Return (x, y) of the center of cell containing provided text 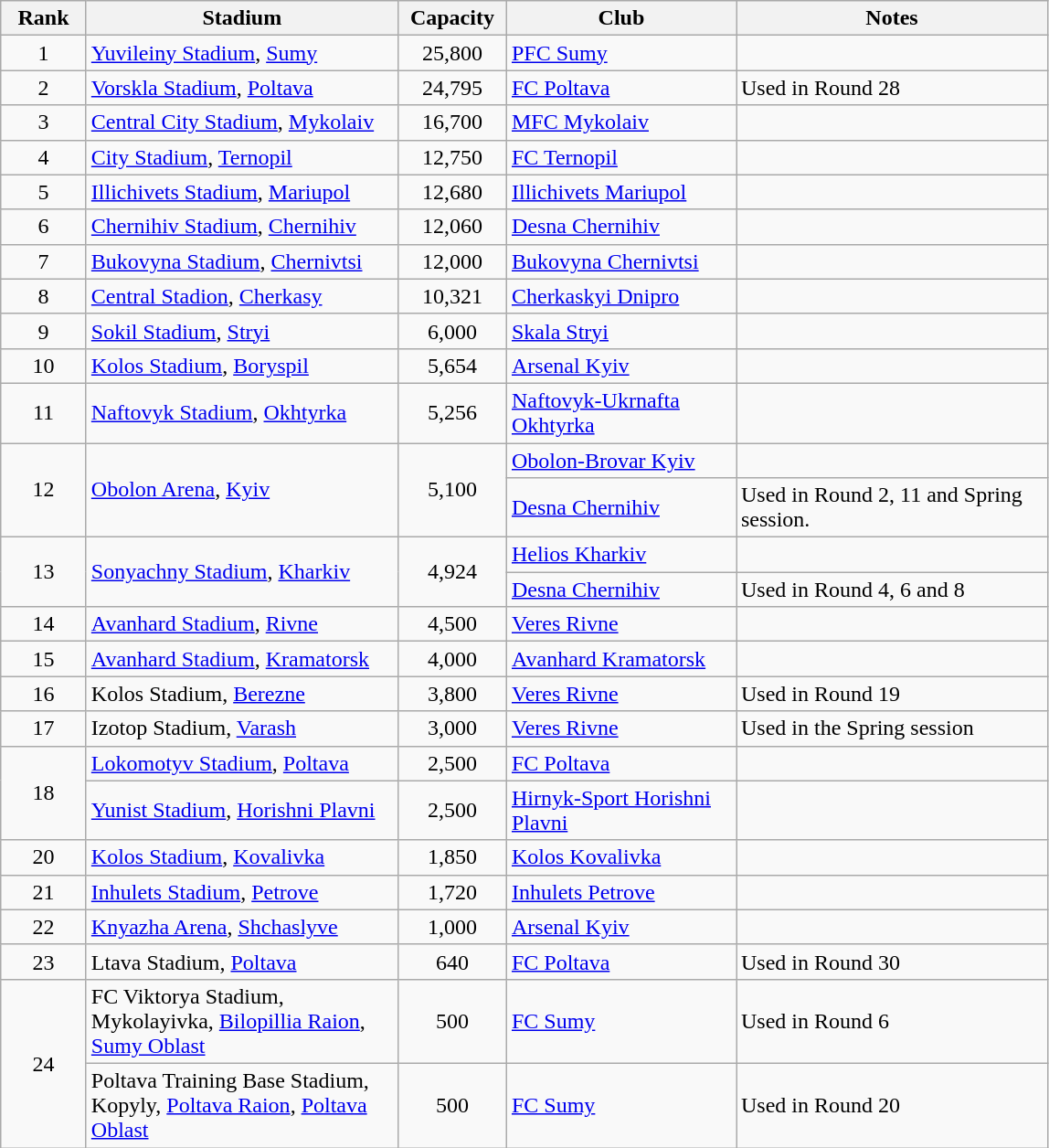
4,924 (451, 572)
12 (44, 490)
City Stadium, Ternopil (241, 157)
Obolon Arena, Kyiv (241, 490)
15 (44, 659)
Sonyachny Stadium, Kharkiv (241, 572)
FC Ternopil (621, 157)
16,700 (451, 122)
Izotop Stadium, Varash (241, 728)
Capacity (451, 18)
4,500 (451, 624)
Kolos Stadium, Berezne (241, 694)
1,720 (451, 892)
Cherkaskyi Dnipro (621, 296)
4 (44, 157)
5 (44, 192)
Inhulets Petrove (621, 892)
22 (44, 927)
Kolos Kovalivka (621, 857)
6 (44, 227)
11 (44, 413)
Used in Round 6 (892, 1021)
Used in Round 19 (892, 694)
Knyazha Arena, Shchaslyve (241, 927)
Avanhard Stadium, Rivne (241, 624)
8 (44, 296)
23 (44, 962)
Avanhard Stadium, Kramatorsk (241, 659)
Obolon-Brovar Kyiv (621, 460)
Yuvileiny Stadium, Sumy (241, 53)
Central Stadion, Cherkasy (241, 296)
24,795 (451, 88)
3,800 (451, 694)
3,000 (451, 728)
Avanhard Kramatorsk (621, 659)
FC Viktorya Stadium, Mykolayivka, Bilopillia Raion, Sumy Oblast (241, 1021)
12,000 (451, 261)
Chernihiv Stadium, Chernihiv (241, 227)
2 (44, 88)
13 (44, 572)
Naftovyk-Ukrnafta Okhtyrka (621, 413)
Used in the Spring session (892, 728)
Used in Round 30 (892, 962)
12,060 (451, 227)
640 (451, 962)
Notes (892, 18)
Skala Stryi (621, 331)
Stadium (241, 18)
Club (621, 18)
Sokil Stadium, Stryi (241, 331)
Naftovyk Stadium, Okhtyrka (241, 413)
MFC Mykolaiv (621, 122)
9 (44, 331)
1,850 (451, 857)
Lokomotyv Stadium, Poltava (241, 763)
10,321 (451, 296)
Used in Round 4, 6 and 8 (892, 590)
Illichivets Mariupol (621, 192)
3 (44, 122)
14 (44, 624)
6,000 (451, 331)
Rank (44, 18)
1 (44, 53)
25,800 (451, 53)
Kolos Stadium, Kovalivka (241, 857)
Used in Round 2, 11 and Spring session. (892, 508)
Vorskla Stadium, Poltava (241, 88)
Kolos Stadium, Boryspil (241, 366)
Yunist Stadium, Horishni Plavni (241, 810)
21 (44, 892)
7 (44, 261)
Ltava Stadium, Poltava (241, 962)
Used in Round 20 (892, 1105)
Helios Kharkiv (621, 555)
Used in Round 28 (892, 88)
12,680 (451, 192)
Illichivets Stadium, Mariupol (241, 192)
24 (44, 1063)
Poltava Training Base Stadium, Kopyly, Poltava Raion, Poltava Oblast (241, 1105)
Central City Stadium, Mykolaiv (241, 122)
1,000 (451, 927)
5,654 (451, 366)
5,100 (451, 490)
20 (44, 857)
PFC Sumy (621, 53)
16 (44, 694)
18 (44, 793)
10 (44, 366)
17 (44, 728)
Hirnyk-Sport Horishni Plavni (621, 810)
4,000 (451, 659)
Inhulets Stadium, Petrove (241, 892)
5,256 (451, 413)
12,750 (451, 157)
Bukovyna Stadium, Chernivtsi (241, 261)
Bukovyna Chernivtsi (621, 261)
